Search for the cell housing the specified text and yield its (X, Y) center coordinate. 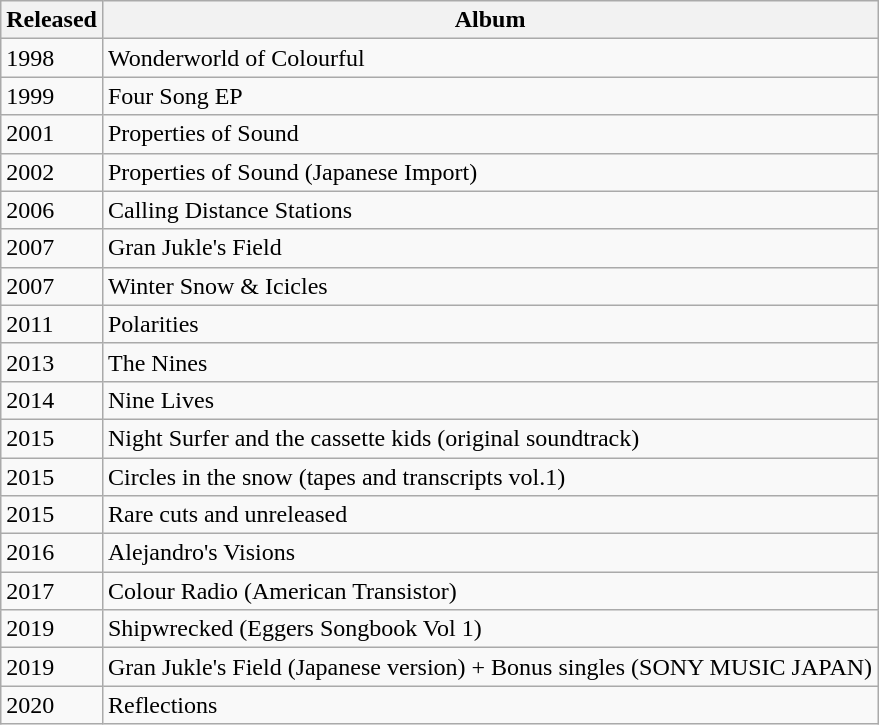
Album (490, 20)
2014 (52, 400)
Calling Distance Stations (490, 210)
Colour Radio (American Transistor) (490, 591)
2017 (52, 591)
Rare cuts and unreleased (490, 515)
2016 (52, 553)
1998 (52, 58)
Released (52, 20)
Properties of Sound (490, 134)
2013 (52, 362)
2002 (52, 172)
Winter Snow & Icicles (490, 286)
Polarities (490, 324)
Gran Jukle's Field (490, 248)
2020 (52, 705)
2011 (52, 324)
Wonderworld of Colourful (490, 58)
2001 (52, 134)
The Nines (490, 362)
Shipwrecked (Eggers Songbook Vol 1) (490, 629)
Properties of Sound (Japanese Import) (490, 172)
Nine Lives (490, 400)
Four Song EP (490, 96)
Alejandro's Visions (490, 553)
Reflections (490, 705)
Gran Jukle's Field (Japanese version) + Bonus singles (SONY MUSIC JAPAN) (490, 667)
2006 (52, 210)
Circles in the snow (tapes and transcripts vol.1) (490, 477)
Night Surfer and the cassette kids (original soundtrack) (490, 438)
1999 (52, 96)
